Return [x, y] of the center of cell containing provided text 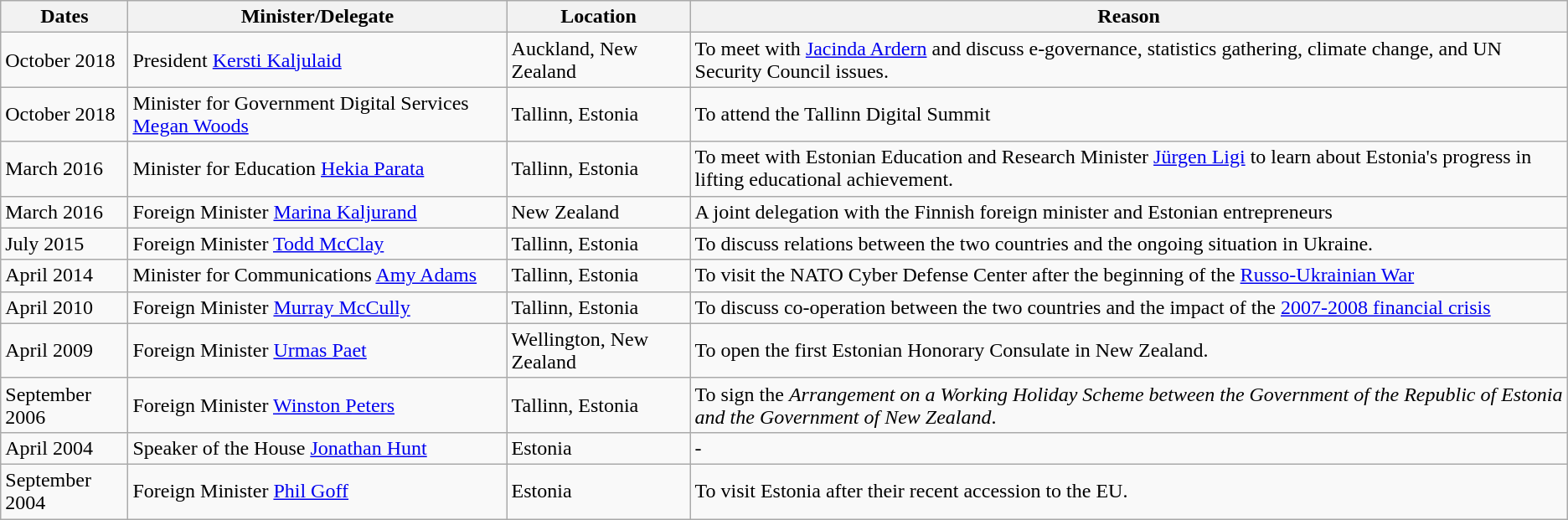
Minister for Communications Amy Adams [317, 275]
Dates [64, 17]
To discuss co-operation between the two countries and the impact of the 2007-2008 financial crisis [1129, 307]
July 2015 [64, 244]
To meet with Jacinda Ardern and discuss e-governance, statistics gathering, climate change, and UN Security Council issues. [1129, 60]
Foreign Minister Phil Goff [317, 491]
Foreign Minister Winston Peters [317, 405]
April 2014 [64, 275]
Foreign Minister Todd McClay [317, 244]
President Kersti Kaljulaid [317, 60]
To attend the Tallinn Digital Summit [1129, 114]
Foreign Minister Marina Kaljurand [317, 212]
Minister/Delegate [317, 17]
Minister for Government Digital Services Megan Woods [317, 114]
To meet with Estonian Education and Research Minister Jürgen Ligi to learn about Estonia's progress in lifting educational achievement. [1129, 169]
Foreign Minister Murray McCully [317, 307]
Location [598, 17]
Foreign Minister Urmas Paet [317, 350]
Speaker of the House Jonathan Hunt [317, 448]
April 2010 [64, 307]
Auckland, New Zealand [598, 60]
New Zealand [598, 212]
Reason [1129, 17]
To discuss relations between the two countries and the ongoing situation in Ukraine. [1129, 244]
To sign the Arrangement on a Working Holiday Scheme between the Government of the Republic of Estonia and the Government of New Zealand. [1129, 405]
April 2004 [64, 448]
A joint delegation with the Finnish foreign minister and Estonian entrepreneurs [1129, 212]
Minister for Education Hekia Parata [317, 169]
- [1129, 448]
To visit the NATO Cyber Defense Center after the beginning of the Russo-Ukrainian War [1129, 275]
April 2009 [64, 350]
September 2006 [64, 405]
Wellington, New Zealand [598, 350]
To open the first Estonian Honorary Consulate in New Zealand. [1129, 350]
To visit Estonia after their recent accession to the EU. [1129, 491]
September 2004 [64, 491]
